Scan for the cell matching the given text and deliver its (x, y) coordinate at center. 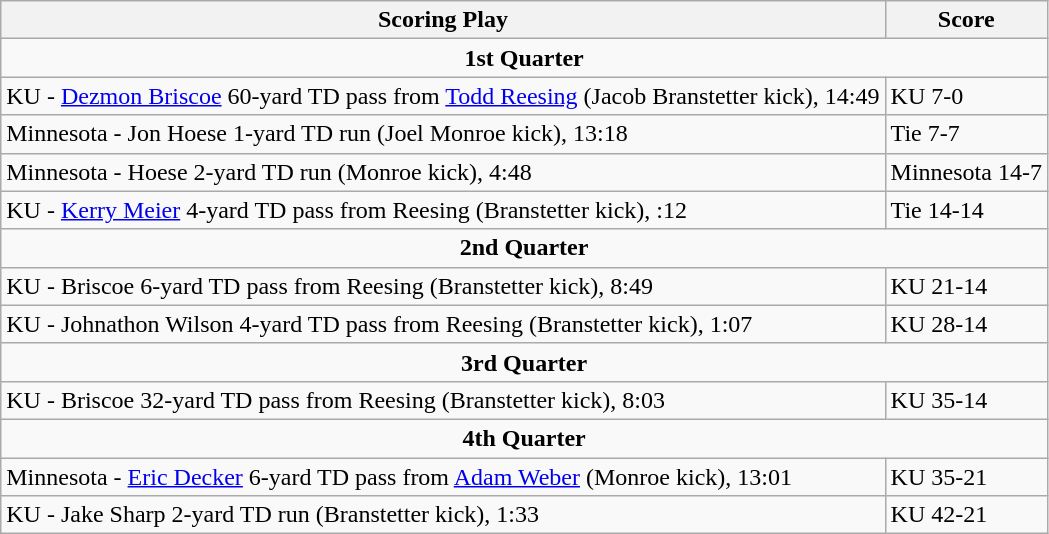
KU 7-0 (966, 96)
2nd Quarter (524, 248)
KU 42-21 (966, 515)
Tie 7-7 (966, 134)
KU - Kerry Meier 4-yard TD pass from Reesing (Branstetter kick), :12 (443, 210)
KU - Dezmon Briscoe 60-yard TD pass from Todd Reesing (Jacob Branstetter kick), 14:49 (443, 96)
KU 28-14 (966, 324)
1st Quarter (524, 58)
KU - Briscoe 32-yard TD pass from Reesing (Branstetter kick), 8:03 (443, 400)
KU 35-14 (966, 400)
Scoring Play (443, 20)
Score (966, 20)
KU 35-21 (966, 477)
Tie 14-14 (966, 210)
Minnesota - Jon Hoese 1-yard TD run (Joel Monroe kick), 13:18 (443, 134)
Minnesota - Hoese 2-yard TD run (Monroe kick), 4:48 (443, 172)
KU - Briscoe 6-yard TD pass from Reesing (Branstetter kick), 8:49 (443, 286)
KU - Jake Sharp 2-yard TD run (Branstetter kick), 1:33 (443, 515)
Minnesota 14-7 (966, 172)
4th Quarter (524, 438)
3rd Quarter (524, 362)
Minnesota - Eric Decker 6-yard TD pass from Adam Weber (Monroe kick), 13:01 (443, 477)
KU 21-14 (966, 286)
KU - Johnathon Wilson 4-yard TD pass from Reesing (Branstetter kick), 1:07 (443, 324)
